Scan for the cell matching the given text and deliver its (x, y) coordinate at center. 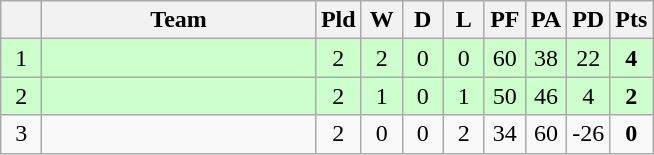
38 (546, 58)
46 (546, 96)
22 (588, 58)
L (464, 20)
PD (588, 20)
50 (504, 96)
-26 (588, 134)
34 (504, 134)
3 (22, 134)
Team (179, 20)
W (382, 20)
PF (504, 20)
Pld (338, 20)
PA (546, 20)
Pts (632, 20)
D (422, 20)
